Extract the [x, y] coordinate from the center of the cell holding the provided text.  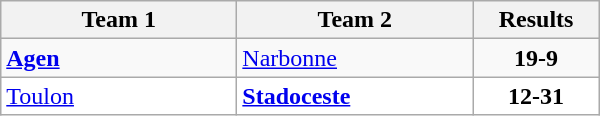
Agen [119, 58]
Team 2 [355, 20]
19-9 [536, 58]
Narbonne [355, 58]
12-31 [536, 96]
Team 1 [119, 20]
Toulon [119, 96]
Results [536, 20]
Stadoceste [355, 96]
